Provide the (x, y) coordinate of the cell's center where the given text is located.  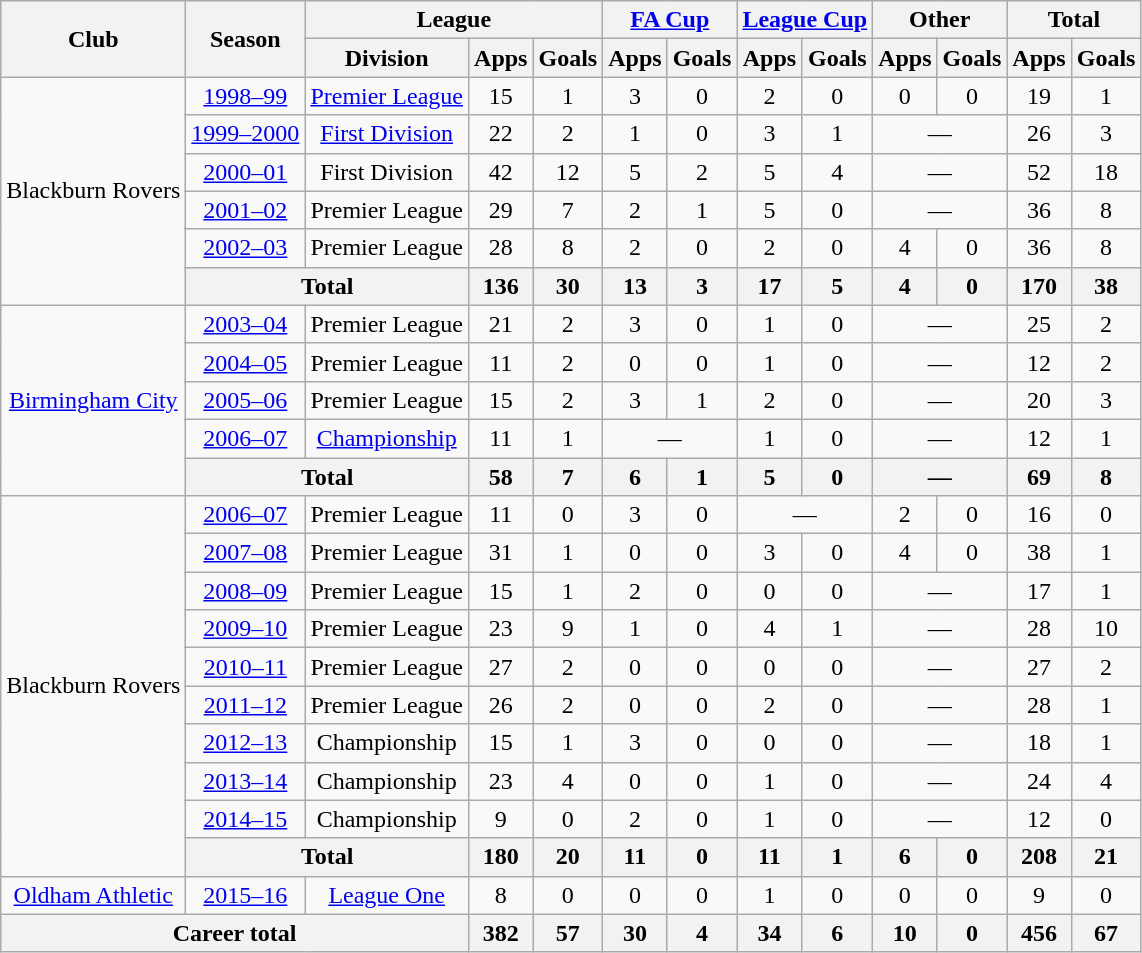
2012–13 (246, 743)
Other (940, 20)
69 (1039, 477)
2001–02 (246, 210)
19 (1039, 96)
208 (1039, 857)
Birmingham City (94, 400)
2003–04 (246, 324)
Club (94, 39)
34 (770, 933)
29 (501, 210)
Oldham Athletic (94, 895)
2005–06 (246, 400)
2013–14 (246, 781)
FA Cup (670, 20)
31 (501, 553)
2007–08 (246, 553)
456 (1039, 933)
170 (1039, 286)
2011–12 (246, 705)
67 (1106, 933)
25 (1039, 324)
16 (1039, 515)
2009–10 (246, 629)
League Cup (805, 20)
2004–05 (246, 362)
1998–99 (246, 96)
1999–2000 (246, 134)
League (454, 20)
136 (501, 286)
42 (501, 172)
52 (1039, 172)
League One (387, 895)
Season (246, 39)
2014–15 (246, 819)
Career total (235, 933)
58 (501, 477)
2010–11 (246, 667)
Division (387, 58)
13 (635, 286)
22 (501, 134)
382 (501, 933)
24 (1039, 781)
2015–16 (246, 895)
2002–03 (246, 248)
2000–01 (246, 172)
2008–09 (246, 591)
180 (501, 857)
57 (568, 933)
